Detect which cell encompasses the target text, then output its (x, y) center coordinate. 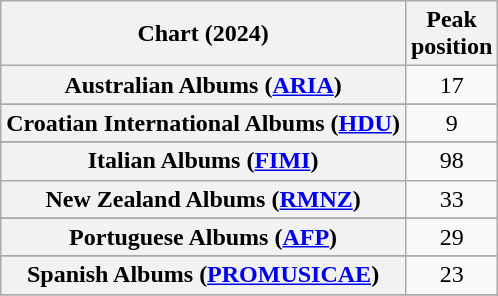
Australian Albums (ARIA) (204, 85)
Chart (2024) (204, 34)
98 (451, 161)
Spanish Albums (PROMUSICAE) (204, 275)
Peakposition (451, 34)
Portuguese Albums (AFP) (204, 237)
33 (451, 199)
Croatian International Albums (HDU) (204, 123)
New Zealand Albums (RMNZ) (204, 199)
9 (451, 123)
29 (451, 237)
Italian Albums (FIMI) (204, 161)
23 (451, 275)
17 (451, 85)
